Pinpoint the cell where the given text exists, returning its (x, y) midpoint coordinate. 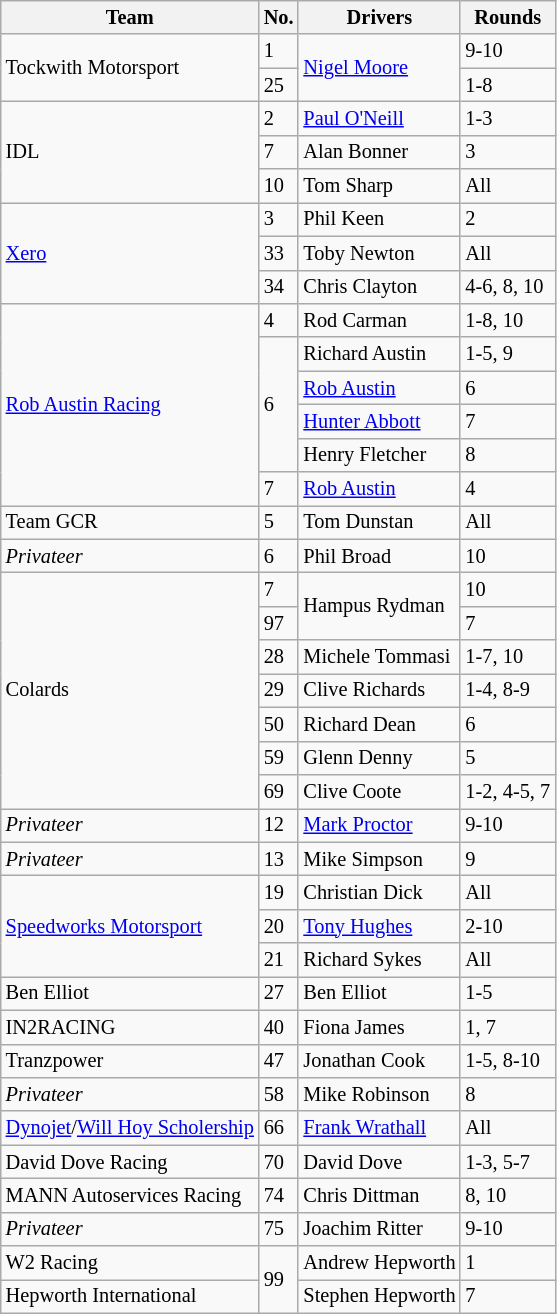
1-3, 5-7 (508, 1162)
Colards (130, 690)
75 (279, 1229)
Rounds (508, 17)
34 (279, 287)
No. (279, 17)
19 (279, 892)
1, 7 (508, 1027)
Mike Robinson (379, 1094)
Richard Dean (379, 724)
Paul O'Neill (379, 118)
Phil Keen (379, 219)
Tranzpower (130, 1061)
Henry Fletcher (379, 455)
8, 10 (508, 1195)
Christian Dick (379, 892)
1-3 (508, 118)
Rod Carman (379, 320)
Team GCR (130, 522)
40 (279, 1027)
Nigel Moore (379, 68)
Dynojet/Will Hoy Scholership (130, 1128)
Hepworth International (130, 1296)
66 (279, 1128)
Mike Simpson (379, 859)
27 (279, 993)
Rob Austin Racing (130, 404)
Speedworks Motorsport (130, 926)
1-5 (508, 993)
70 (279, 1162)
David Dove (379, 1162)
Chris Clayton (379, 287)
Richard Austin (379, 354)
29 (279, 690)
21 (279, 960)
50 (279, 724)
1-7, 10 (508, 657)
25 (279, 85)
Alan Bonner (379, 152)
28 (279, 657)
Tony Hughes (379, 926)
1-8, 10 (508, 320)
58 (279, 1094)
Andrew Hepworth (379, 1263)
Fiona James (379, 1027)
Tom Sharp (379, 186)
Richard Sykes (379, 960)
Drivers (379, 17)
MANN Autoservices Racing (130, 1195)
Joachim Ritter (379, 1229)
David Dove Racing (130, 1162)
59 (279, 758)
Stephen Hepworth (379, 1296)
2-10 (508, 926)
Phil Broad (379, 556)
Chris Dittman (379, 1195)
12 (279, 825)
Hunter Abbott (379, 421)
1-4, 8-9 (508, 690)
Michele Tommasi (379, 657)
69 (279, 791)
99 (279, 1280)
74 (279, 1195)
Tockwith Motorsport (130, 68)
1-5, 9 (508, 354)
9 (508, 859)
Glenn Denny (379, 758)
1-8 (508, 85)
Frank Wrathall (379, 1128)
Hampus Rydman (379, 606)
Clive Coote (379, 791)
Clive Richards (379, 690)
IN2RACING (130, 1027)
97 (279, 623)
W2 Racing (130, 1263)
4-6, 8, 10 (508, 287)
Tom Dunstan (379, 522)
Mark Proctor (379, 825)
20 (279, 926)
Xero (130, 252)
33 (279, 253)
13 (279, 859)
1-2, 4-5, 7 (508, 791)
Toby Newton (379, 253)
IDL (130, 152)
Team (130, 17)
47 (279, 1061)
1-5, 8-10 (508, 1061)
Jonathan Cook (379, 1061)
